Provide the [x, y] coordinate of the cell's center where the given text is located.  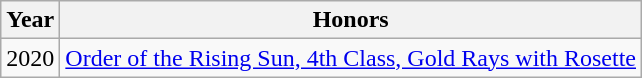
Order of the Rising Sun, 4th Class, Gold Rays with Rosette [351, 58]
2020 [30, 58]
Year [30, 20]
Honors [351, 20]
